Return the [X, Y] coordinate for the center point of the cell that contains the specified text.  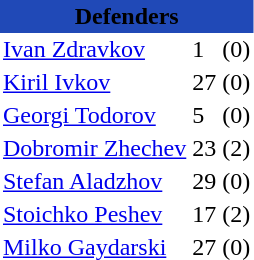
23 [204, 148]
Defenders [126, 16]
Georgi Todorov [94, 116]
Dobromir Zhechev [94, 148]
1 [204, 50]
29 [204, 182]
Stefan Aladzhov [94, 182]
27 [204, 82]
Stoichko Peshev [94, 214]
5 [204, 116]
Ivan Zdravkov [94, 50]
17 [204, 214]
Kiril Ivkov [94, 82]
